Output the (X, Y) coordinate of the center of the cell containing the given text.  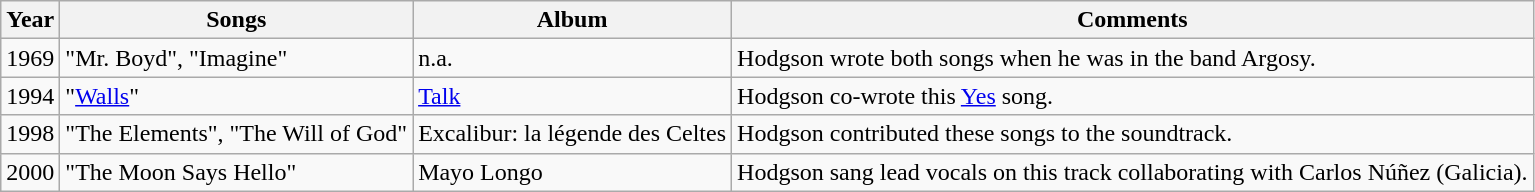
Album (572, 20)
Hodgson contributed these songs to the soundtrack. (1133, 134)
"The Elements", "The Will of God" (236, 134)
Hodgson wrote both songs when he was in the band Argosy. (1133, 58)
Talk (572, 96)
Excalibur: la légende des Celtes (572, 134)
Hodgson co-wrote this Yes song. (1133, 96)
Mayo Longo (572, 172)
"The Moon Says Hello" (236, 172)
Comments (1133, 20)
"Walls" (236, 96)
1994 (30, 96)
n.a. (572, 58)
2000 (30, 172)
1998 (30, 134)
Hodgson sang lead vocals on this track collaborating with Carlos Núñez (Galicia). (1133, 172)
Songs (236, 20)
Year (30, 20)
1969 (30, 58)
"Mr. Boyd", "Imagine" (236, 58)
